Scan for the cell matching the given text and deliver its [x, y] coordinate at center. 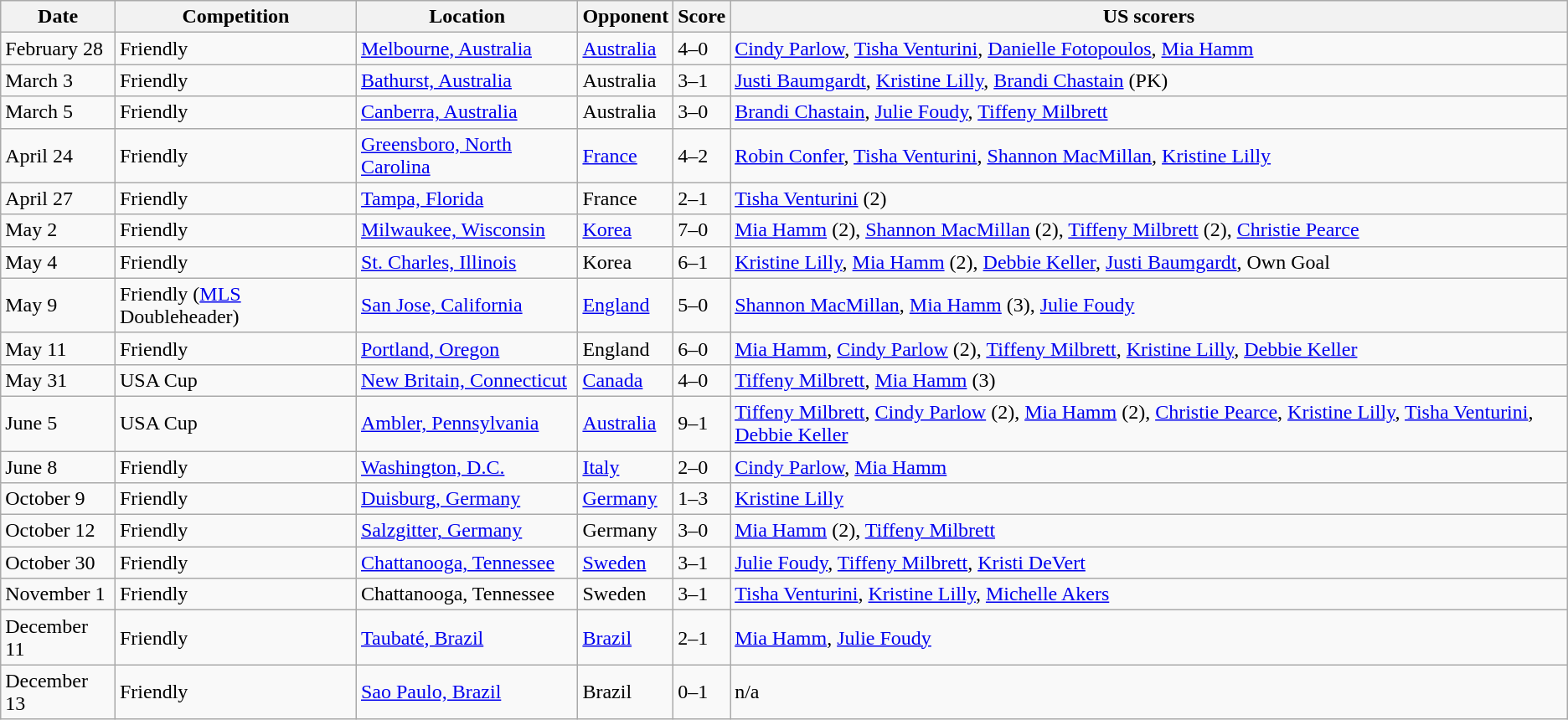
Score [702, 17]
9–1 [702, 424]
Mia Hamm, Julie Foudy [1149, 638]
December 11 [59, 638]
Mia Hamm, Cindy Parlow (2), Tiffeny Milbrett, Kristine Lilly, Debbie Keller [1149, 348]
Robin Confer, Tisha Venturini, Shannon MacMillan, Kristine Lilly [1149, 156]
Mia Hamm (2), Tiffeny Milbrett [1149, 531]
Friendly (MLS Doubleheader) [235, 305]
Melbourne, Australia [467, 49]
April 24 [59, 156]
Justi Baumgardt, Kristine Lilly, Brandi Chastain (PK) [1149, 80]
Bathurst, Australia [467, 80]
April 27 [59, 198]
Ambler, Pennsylvania [467, 424]
Sao Paulo, Brazil [467, 692]
May 31 [59, 380]
Shannon MacMillan, Mia Hamm (3), Julie Foudy [1149, 305]
4–2 [702, 156]
Duisburg, Germany [467, 499]
1–3 [702, 499]
May 4 [59, 262]
Cindy Parlow, Tisha Venturini, Danielle Fotopoulos, Mia Hamm [1149, 49]
Tisha Venturini, Kristine Lilly, Michelle Akers [1149, 594]
5–0 [702, 305]
February 28 [59, 49]
May 11 [59, 348]
Mia Hamm (2), Shannon MacMillan (2), Tiffeny Milbrett (2), Christie Pearce [1149, 230]
March 5 [59, 112]
May 9 [59, 305]
Canberra, Australia [467, 112]
November 1 [59, 594]
Tiffeny Milbrett, Mia Hamm (3) [1149, 380]
Kristine Lilly, Mia Hamm (2), Debbie Keller, Justi Baumgardt, Own Goal [1149, 262]
6–0 [702, 348]
Tiffeny Milbrett, Cindy Parlow (2), Mia Hamm (2), Christie Pearce, Kristine Lilly, Tisha Venturini, Debbie Keller [1149, 424]
Opponent [626, 17]
May 2 [59, 230]
San Jose, California [467, 305]
Brandi Chastain, Julie Foudy, Tiffeny Milbrett [1149, 112]
Taubaté, Brazil [467, 638]
Tisha Venturini (2) [1149, 198]
October 30 [59, 563]
Date [59, 17]
December 13 [59, 692]
October 9 [59, 499]
7–0 [702, 230]
Cindy Parlow, Mia Hamm [1149, 466]
June 8 [59, 466]
October 12 [59, 531]
Greensboro, North Carolina [467, 156]
New Britain, Connecticut [467, 380]
Washington, D.C. [467, 466]
Portland, Oregon [467, 348]
Salzgitter, Germany [467, 531]
US scorers [1149, 17]
Canada [626, 380]
Tampa, Florida [467, 198]
Milwaukee, Wisconsin [467, 230]
Location [467, 17]
6–1 [702, 262]
2–0 [702, 466]
June 5 [59, 424]
Julie Foudy, Tiffeny Milbrett, Kristi DeVert [1149, 563]
n/a [1149, 692]
March 3 [59, 80]
Competition [235, 17]
Kristine Lilly [1149, 499]
Italy [626, 466]
0–1 [702, 692]
St. Charles, Illinois [467, 262]
